Locate the cell with the specified text and output its [X, Y] center coordinate. 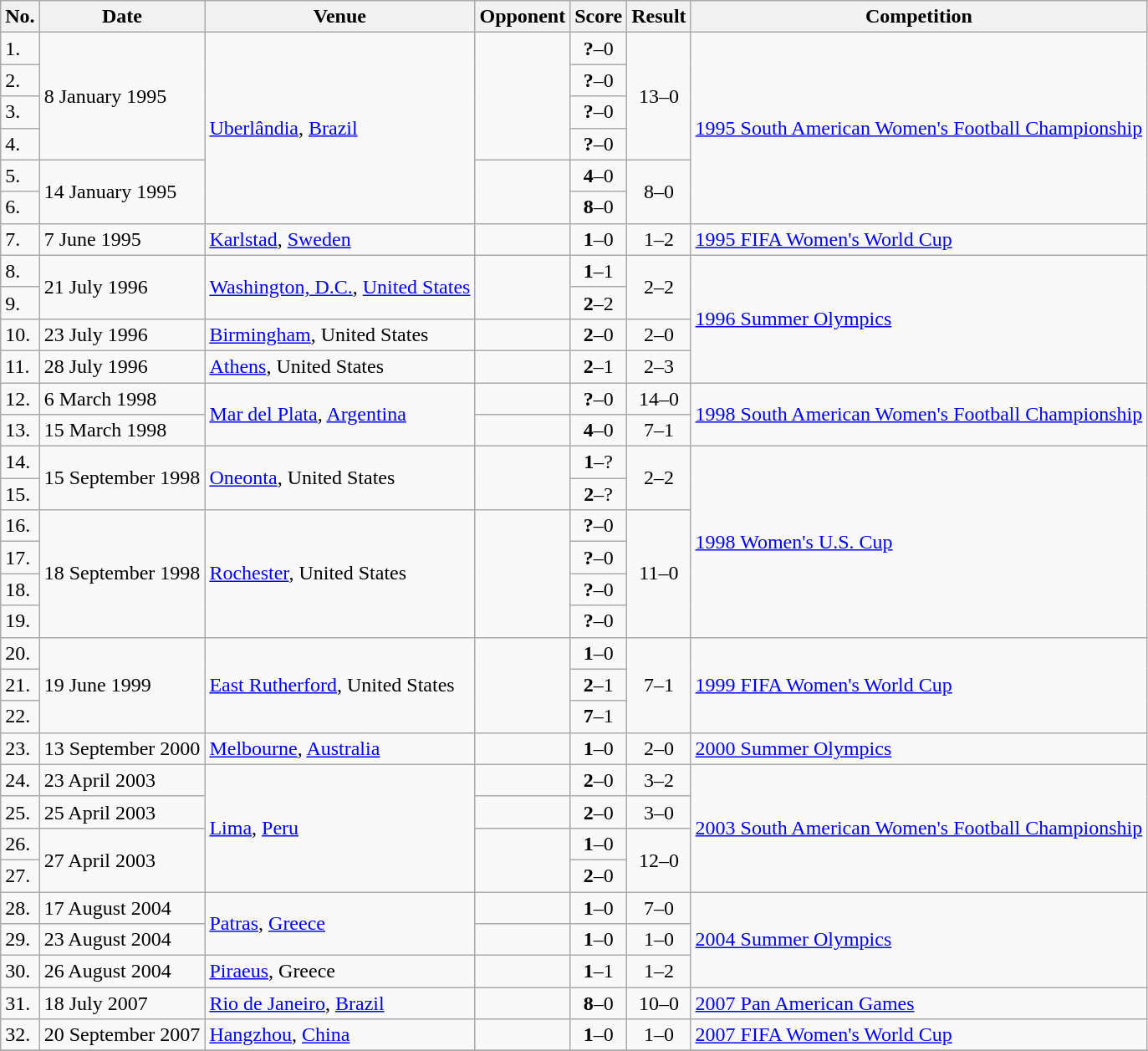
Date [122, 17]
31. [20, 1003]
27. [20, 875]
2000 Summer Olympics [919, 748]
23 August 2004 [122, 940]
7–0 [659, 907]
Uberlândia, Brazil [339, 128]
12. [20, 399]
8. [20, 271]
26 August 2004 [122, 972]
1995 FIFA Women's World Cup [919, 239]
Washington, D.C., United States [339, 287]
19 June 1999 [122, 685]
Mar del Plata, Argentina [339, 415]
2004 Summer Olympics [919, 939]
Result [659, 17]
28. [20, 907]
25 April 2003 [122, 812]
29. [20, 940]
9. [20, 303]
2–? [599, 494]
13 September 2000 [122, 748]
11–0 [659, 574]
Rochester, United States [339, 574]
6. [20, 207]
Karlstad, Sweden [339, 239]
6 March 1998 [122, 399]
East Rutherford, United States [339, 685]
Melbourne, Australia [339, 748]
3–0 [659, 812]
11. [20, 366]
21 July 1996 [122, 287]
Rio de Janeiro, Brazil [339, 1003]
20 September 2007 [122, 1035]
1996 Summer Olympics [919, 319]
1998 South American Women's Football Championship [919, 415]
27 April 2003 [122, 860]
Piraeus, Greece [339, 972]
Oneonta, United States [339, 478]
17 August 2004 [122, 907]
Patras, Greece [339, 923]
2007 Pan American Games [919, 1003]
24. [20, 780]
7. [20, 239]
14 January 1995 [122, 191]
19. [20, 621]
13. [20, 431]
5. [20, 176]
Venue [339, 17]
7 June 1995 [122, 239]
10. [20, 334]
1998 Women's U.S. Cup [919, 542]
14–0 [659, 399]
12–0 [659, 860]
2. [20, 80]
Athens, United States [339, 366]
2003 South American Women's Football Championship [919, 828]
14. [20, 462]
23. [20, 748]
Lima, Peru [339, 828]
13–0 [659, 96]
18 September 1998 [122, 574]
17. [20, 558]
28 July 1996 [122, 366]
10–0 [659, 1003]
18 July 2007 [122, 1003]
2–3 [659, 366]
23 April 2003 [122, 780]
1–? [599, 462]
15. [20, 494]
21. [20, 685]
Birmingham, United States [339, 334]
Hangzhou, China [339, 1035]
3. [20, 112]
1. [20, 48]
16. [20, 526]
30. [20, 972]
15 March 1998 [122, 431]
23 July 1996 [122, 334]
32. [20, 1035]
3–2 [659, 780]
26. [20, 844]
No. [20, 17]
Opponent [523, 17]
8 January 1995 [122, 96]
1995 South American Women's Football Championship [919, 128]
1999 FIFA Women's World Cup [919, 685]
20. [20, 653]
2007 FIFA Women's World Cup [919, 1035]
22. [20, 717]
4. [20, 144]
Competition [919, 17]
Score [599, 17]
25. [20, 812]
15 September 1998 [122, 478]
18. [20, 589]
